Search for the cell housing the specified text and yield its (x, y) center coordinate. 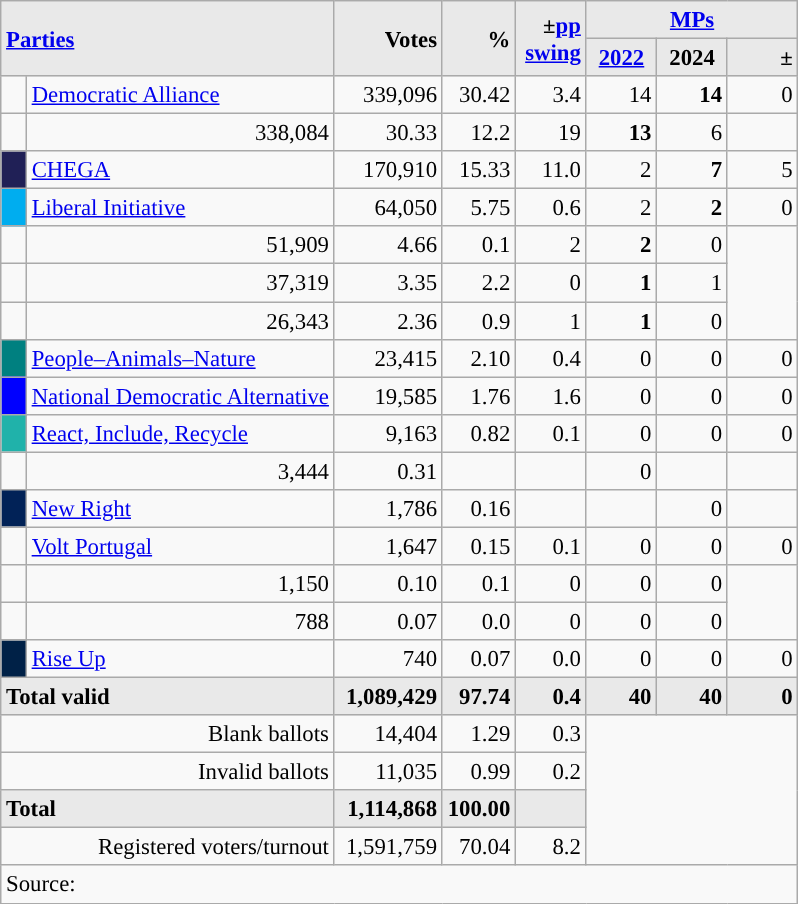
3.35 (388, 283)
6 (692, 133)
12.2 (478, 133)
740 (388, 659)
Invalid ballots (168, 772)
CHEGA (180, 170)
11,035 (388, 772)
0.2 (552, 772)
4.66 (388, 245)
Democratic Alliance (180, 95)
30.33 (388, 133)
1.29 (478, 734)
2.36 (388, 321)
People–Animals–Nature (180, 358)
1,591,759 (388, 847)
1,150 (180, 584)
7 (692, 170)
Votes (388, 38)
339,096 (388, 95)
Total (168, 809)
19,585 (388, 396)
37,319 (180, 283)
26,343 (180, 321)
0.99 (478, 772)
23,415 (388, 358)
Blank ballots (168, 734)
170,910 (388, 170)
2.2 (478, 283)
±pp swing (552, 38)
97.74 (478, 697)
0.6 (552, 208)
Volt Portugal (180, 546)
New Right (180, 509)
9,163 (388, 433)
Total valid (168, 697)
100.00 (478, 809)
1,114,868 (388, 809)
51,909 (180, 245)
338,084 (180, 133)
React, Include, Recycle (180, 433)
0.15 (478, 546)
2024 (692, 58)
1.76 (478, 396)
8.2 (552, 847)
± (762, 58)
30.42 (478, 95)
0.10 (388, 584)
Liberal Initiative (180, 208)
70.04 (478, 847)
0.16 (478, 509)
2.10 (478, 358)
11.0 (552, 170)
National Democratic Alternative (180, 396)
MPs (692, 20)
1,647 (388, 546)
1.6 (552, 396)
1,089,429 (388, 697)
13 (622, 133)
2022 (622, 58)
0.31 (388, 471)
3,444 (180, 471)
Parties (168, 38)
788 (180, 621)
1,786 (388, 509)
64,050 (388, 208)
% (478, 38)
0.9 (478, 321)
Rise Up (180, 659)
Source: (400, 885)
15.33 (478, 170)
0.3 (552, 734)
5 (762, 170)
Registered voters/turnout (168, 847)
5.75 (478, 208)
0.82 (478, 433)
14,404 (388, 734)
3.4 (552, 95)
19 (552, 133)
